Output the (X, Y) coordinate of the center of the cell containing the given text.  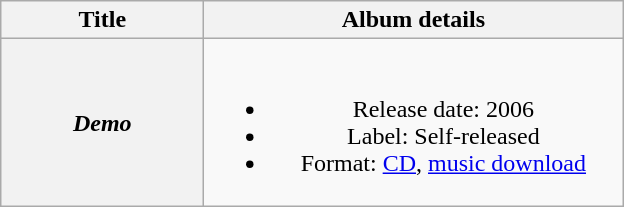
Album details (414, 20)
Title (102, 20)
Demo (102, 122)
Release date: 2006Label: Self-releasedFormat: CD, music download (414, 122)
